Output the (X, Y) coordinate of the center of the cell containing the given text.  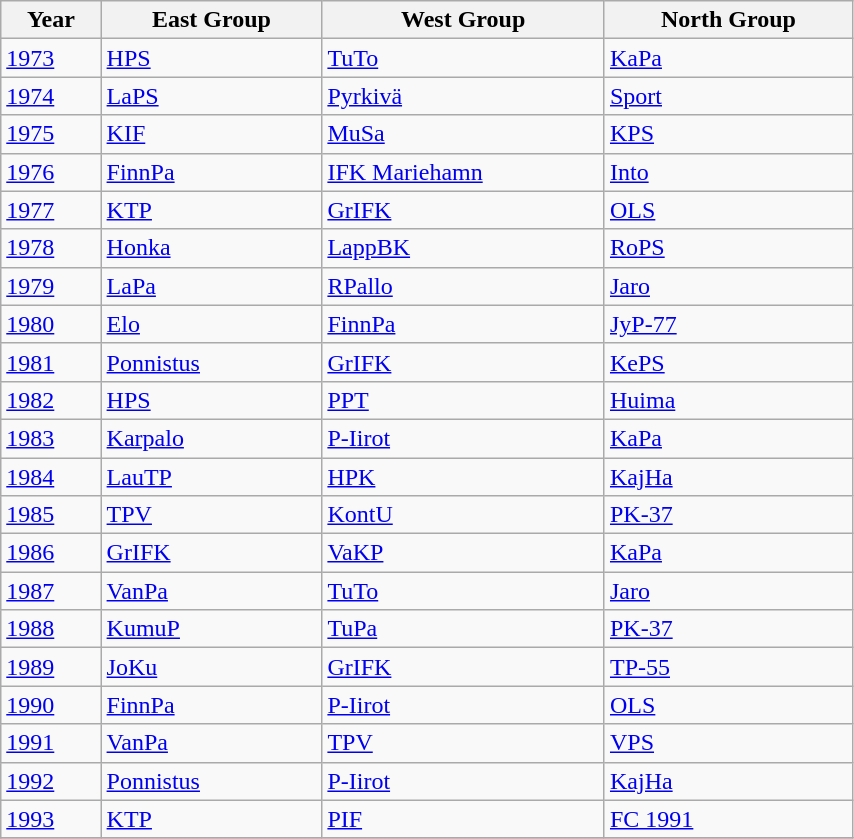
Huima (728, 400)
HPK (464, 477)
1992 (51, 781)
1993 (51, 819)
1975 (51, 134)
FC 1991 (728, 819)
1991 (51, 743)
LaPS (212, 96)
JyP-77 (728, 324)
1973 (51, 58)
PIF (464, 819)
1977 (51, 210)
East Group (212, 20)
KontU (464, 515)
MuSa (464, 134)
1980 (51, 324)
TuPa (464, 629)
TP-55 (728, 667)
1985 (51, 515)
1984 (51, 477)
West Group (464, 20)
Sport (728, 96)
KumuP (212, 629)
LaPa (212, 286)
1988 (51, 629)
PPT (464, 400)
LappBK (464, 248)
Honka (212, 248)
1976 (51, 172)
Pyrkivä (464, 96)
JoKu (212, 667)
Into (728, 172)
VPS (728, 743)
1990 (51, 705)
LauTP (212, 477)
1987 (51, 591)
1983 (51, 438)
1979 (51, 286)
Year (51, 20)
1986 (51, 553)
North Group (728, 20)
RoPS (728, 248)
KePS (728, 362)
1978 (51, 248)
KIF (212, 134)
1981 (51, 362)
Elo (212, 324)
Karpalo (212, 438)
1982 (51, 400)
1974 (51, 96)
IFK Mariehamn (464, 172)
KPS (728, 134)
1989 (51, 667)
VaKP (464, 553)
RPallo (464, 286)
